Extract the [x, y] coordinate from the center of the cell holding the provided text.  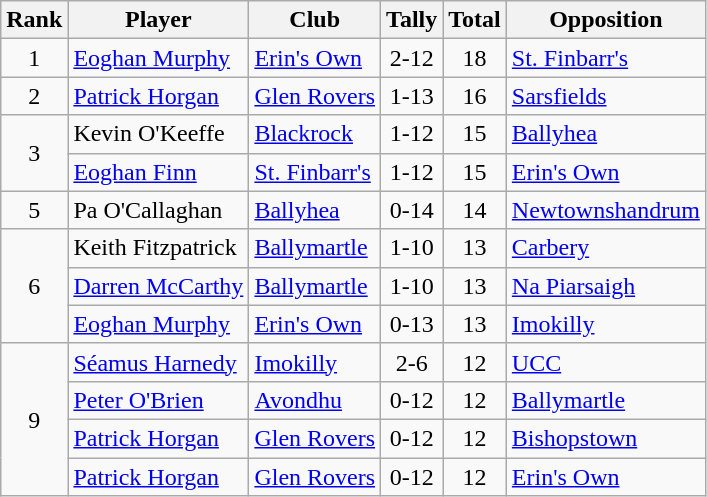
2-6 [412, 362]
Rank [34, 20]
Carbery [606, 248]
Pa O'Callaghan [158, 210]
18 [475, 58]
Blackrock [315, 134]
UCC [606, 362]
Na Piarsaigh [606, 286]
Tally [412, 20]
Peter O'Brien [158, 400]
Sarsfields [606, 96]
Darren McCarthy [158, 286]
Keith Fitzpatrick [158, 248]
1-13 [412, 96]
Séamus Harnedy [158, 362]
Newtownshandrum [606, 210]
Opposition [606, 20]
9 [34, 419]
14 [475, 210]
Eoghan Finn [158, 172]
1 [34, 58]
0-13 [412, 324]
Avondhu [315, 400]
5 [34, 210]
2-12 [412, 58]
Club [315, 20]
0-14 [412, 210]
Player [158, 20]
2 [34, 96]
Kevin O'Keeffe [158, 134]
16 [475, 96]
Total [475, 20]
Bishopstown [606, 438]
3 [34, 153]
6 [34, 286]
